Identify which cell holds the provided text, then report its [x, y] central coordinate. 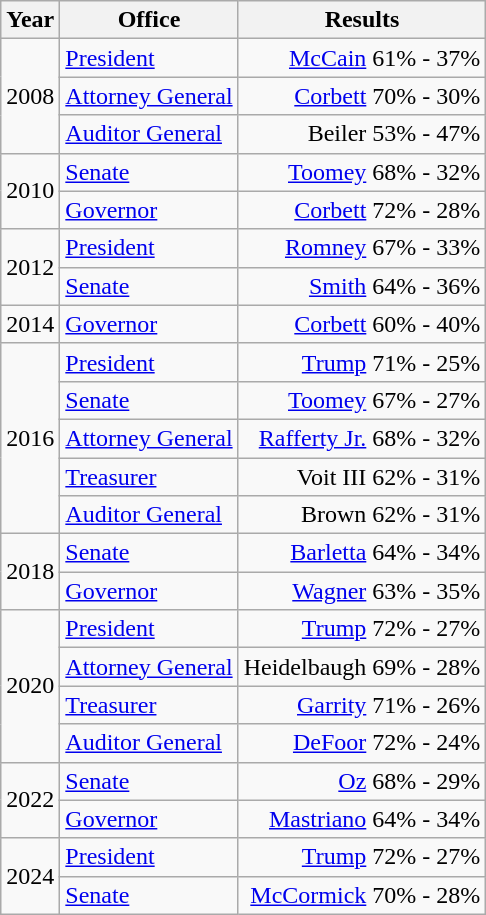
2010 [30, 191]
Voit III 62% - 31% [362, 477]
Year [30, 20]
DeFoor 72% - 24% [362, 743]
Corbett 72% - 28% [362, 210]
Smith 64% - 36% [362, 286]
2016 [30, 438]
Brown 62% - 31% [362, 515]
Oz 68% - 29% [362, 781]
Toomey 68% - 32% [362, 172]
Romney 67% - 33% [362, 248]
McCain 61% - 37% [362, 58]
Toomey 67% - 27% [362, 400]
2014 [30, 324]
2024 [30, 876]
Wagner 63% - 35% [362, 591]
Rafferty Jr. 68% - 32% [362, 438]
McCormick 70% - 28% [362, 895]
Trump 71% - 25% [362, 362]
2008 [30, 96]
Heidelbaugh 69% - 28% [362, 667]
2012 [30, 267]
2020 [30, 686]
Corbett 60% - 40% [362, 324]
2018 [30, 572]
Corbett 70% - 30% [362, 96]
Results [362, 20]
2022 [30, 800]
Beiler 53% - 47% [362, 134]
Mastriano 64% - 34% [362, 819]
Garrity 71% - 26% [362, 705]
Office [149, 20]
Barletta 64% - 34% [362, 553]
